Output the [x, y] coordinate of the center of the cell containing the given text.  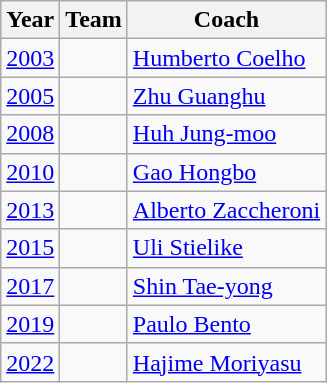
Humberto Coelho [226, 58]
2013 [30, 210]
2005 [30, 96]
Huh Jung-moo [226, 134]
2019 [30, 324]
Uli Stielike [226, 248]
2010 [30, 172]
Team [94, 20]
Zhu Guanghu [226, 96]
2022 [30, 362]
2017 [30, 286]
Shin Tae-yong [226, 286]
Year [30, 20]
2003 [30, 58]
2008 [30, 134]
Paulo Bento [226, 324]
Coach [226, 20]
Alberto Zaccheroni [226, 210]
Hajime Moriyasu [226, 362]
Gao Hongbo [226, 172]
2015 [30, 248]
